Output the (X, Y) coordinate of the center of the cell containing the given text.  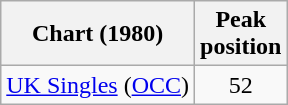
UK Singles (OCC) (98, 85)
Peakposition (241, 34)
Chart (1980) (98, 34)
52 (241, 85)
